Return the [X, Y] coordinate for the center point of the cell that contains the specified text.  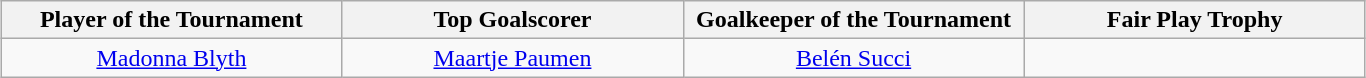
Top Goalscorer [512, 20]
Player of the Tournament [172, 20]
Belén Succi [854, 58]
Fair Play Trophy [1194, 20]
Madonna Blyth [172, 58]
Maartje Paumen [512, 58]
Goalkeeper of the Tournament [854, 20]
